Detect which cell encompasses the target text, then output its (X, Y) center coordinate. 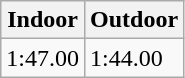
Indoor (43, 20)
1:47.00 (43, 58)
1:44.00 (134, 58)
Outdoor (134, 20)
